Detect which cell encompasses the target text, then output its (X, Y) center coordinate. 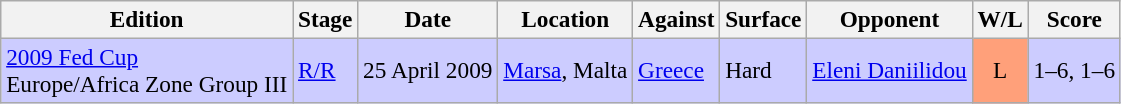
Location (566, 19)
W/L (1000, 19)
Stage (326, 19)
Greece (676, 70)
Hard (764, 70)
Score (1074, 19)
Edition (147, 19)
2009 Fed Cup Europe/Africa Zone Group III (147, 70)
Against (676, 19)
Opponent (890, 19)
Marsa, Malta (566, 70)
Surface (764, 19)
Date (428, 19)
Eleni Daniilidou (890, 70)
R/R (326, 70)
L (1000, 70)
1–6, 1–6 (1074, 70)
25 April 2009 (428, 70)
